Pinpoint the cell where the given text exists, returning its [X, Y] midpoint coordinate. 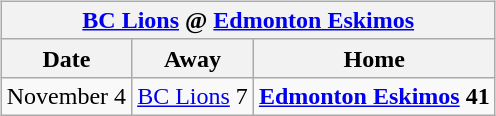
Away [193, 58]
Edmonton Eskimos 41 [374, 96]
BC Lions @ Edmonton Eskimos [248, 20]
Date [66, 58]
Home [374, 58]
BC Lions 7 [193, 96]
November 4 [66, 96]
